Scan for the cell matching the given text and deliver its [x, y] coordinate at center. 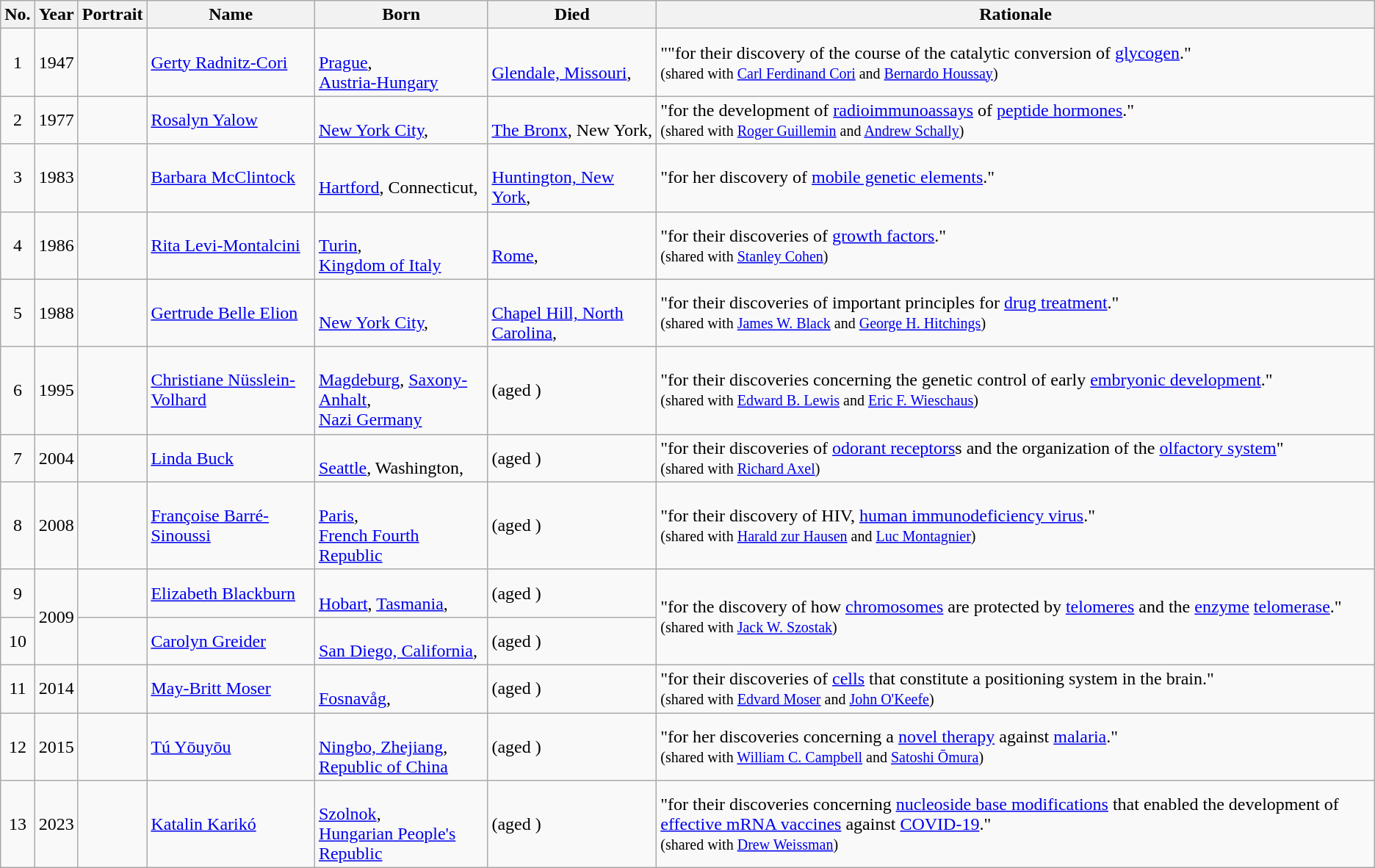
Christiane Nüsslein-Volhard [231, 391]
2023 [56, 824]
2009 [56, 617]
Rita Levi-Montalcini [231, 245]
The Bronx, New York, [572, 120]
Rationale [1015, 15]
May-Britt Moser [231, 689]
1 [18, 62]
"for their discoveries of cells that constitute a positioning system in the brain."(shared with Edvard Moser and John O'Keefe) [1015, 689]
Fosnavåg, [401, 689]
Prague, Austria-Hungary [401, 62]
Françoise Barré-Sinoussi [231, 526]
1995 [56, 391]
1977 [56, 120]
Gertrude Belle Elion [231, 313]
"for the discovery of how chromosomes are protected by telomeres and the enzyme telomerase."(shared with Jack W. Szostak) [1015, 617]
Name [231, 15]
"for her discoveries concerning a novel therapy against malaria."(shared with William C. Campbell and Satoshi Ōmura) [1015, 746]
Paris, French Fourth Republic [401, 526]
12 [18, 746]
6 [18, 391]
13 [18, 824]
""for their discovery of the course of the catalytic conversion of glycogen."(shared with Carl Ferdinand Cori and Bernardo Houssay) [1015, 62]
Elizabeth Blackburn [231, 593]
Katalin Karikó [231, 824]
Gerty Radnitz-Cori [231, 62]
4 [18, 245]
Carolyn Greider [231, 640]
Glendale, Missouri, [572, 62]
Linda Buck [231, 458]
2015 [56, 746]
Seattle, Washington, [401, 458]
1986 [56, 245]
"for their discovery of HIV, human immunodeficiency virus."(shared with Harald zur Hausen and Luc Montagnier) [1015, 526]
Portrait [112, 15]
"for their discoveries of odorant receptorss and the organization of the olfactory system"(shared with Richard Axel) [1015, 458]
7 [18, 458]
10 [18, 640]
"for the development of radioimmunoassays of peptide hormones."(shared with Roger Guillemin and Andrew Schally) [1015, 120]
2 [18, 120]
"for their discoveries of important principles for drug treatment."(shared with James W. Black and George H. Hitchings) [1015, 313]
2004 [56, 458]
"for their discoveries concerning the genetic control of early embryonic development."(shared with Edward B. Lewis and Eric F. Wieschaus) [1015, 391]
Born [401, 15]
Rome, [572, 245]
Hartford, Connecticut, [401, 178]
Tú Yōuyōu [231, 746]
San Diego, California, [401, 640]
Turin, Kingdom of Italy [401, 245]
1947 [56, 62]
Ningbo, Zhejiang, Republic of China [401, 746]
2008 [56, 526]
8 [18, 526]
3 [18, 178]
Barbara McClintock [231, 178]
Huntington, New York, [572, 178]
Year [56, 15]
5 [18, 313]
Chapel Hill, North Carolina, [572, 313]
2014 [56, 689]
Rosalyn Yalow [231, 120]
No. [18, 15]
1983 [56, 178]
1988 [56, 313]
"for their discoveries of growth factors."(shared with Stanley Cohen) [1015, 245]
11 [18, 689]
9 [18, 593]
Szolnok, Hungarian People's Republic [401, 824]
Died [572, 15]
Magdeburg, Saxony-Anhalt, Nazi Germany [401, 391]
Hobart, Tasmania, [401, 593]
"for her discovery of mobile genetic elements." [1015, 178]
